Return (X, Y) of the center of cell containing provided text 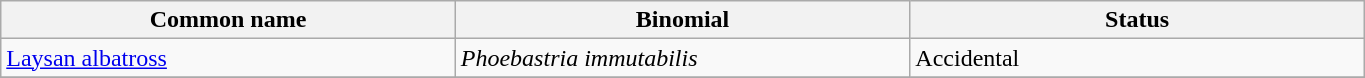
Binomial (682, 20)
Phoebastria immutabilis (682, 58)
Accidental (1138, 58)
Common name (228, 20)
Status (1138, 20)
Laysan albatross (228, 58)
